From the cell containing the given text, extract its center point as (x, y) coordinate. 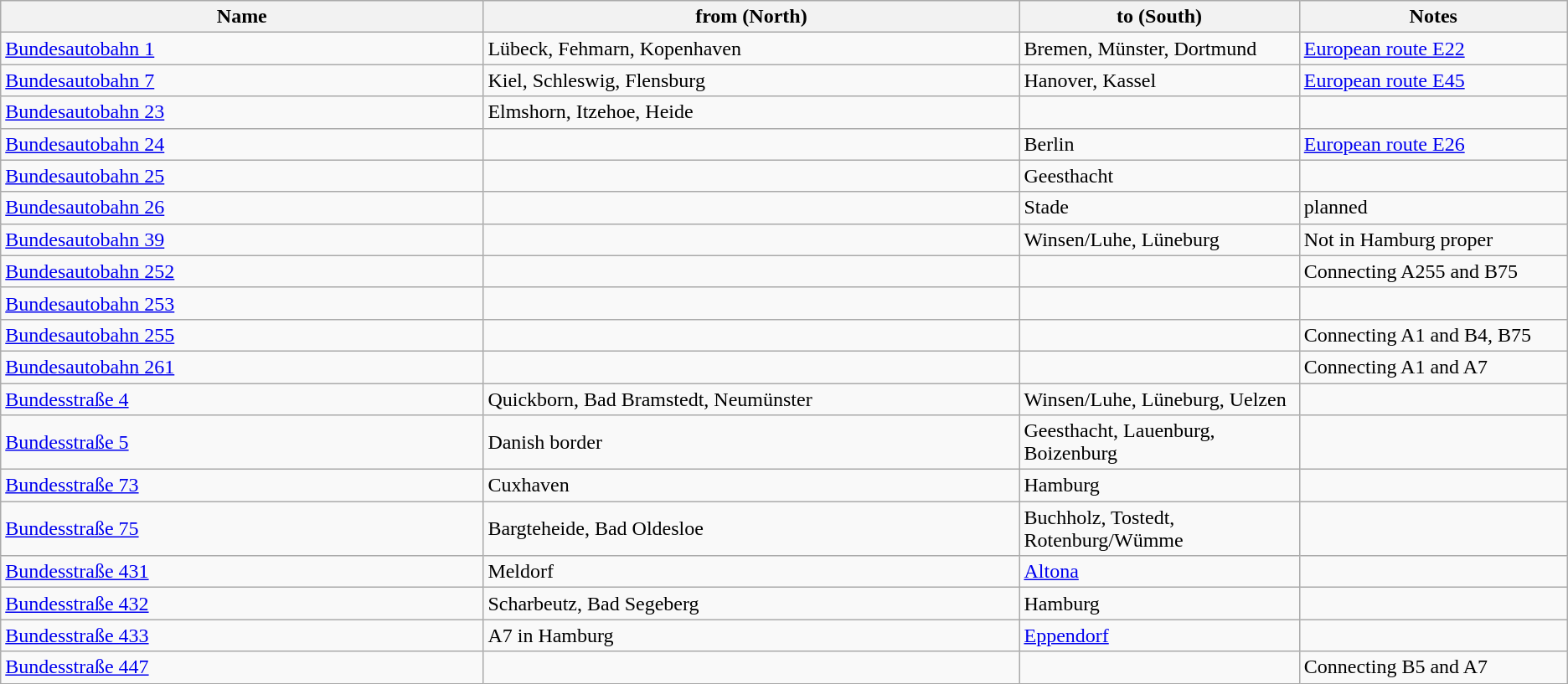
Bundesautobahn 261 (242, 367)
Bundesautobahn 1 (242, 49)
Altona (1159, 572)
Bundesstraße 5 (242, 442)
Name (242, 17)
European route E45 (1433, 80)
Geesthacht (1159, 176)
Connecting A255 and B75 (1433, 271)
Cuxhaven (751, 486)
Connecting B5 and A7 (1433, 667)
Bundesautobahn 253 (242, 303)
Bundesstraße 433 (242, 635)
European route E22 (1433, 49)
Notes (1433, 17)
Bundesstraße 73 (242, 486)
Meldorf (751, 572)
Scharbeutz, Bad Segeberg (751, 604)
Winsen/Luhe, Lüneburg (1159, 239)
Bundesstraße 4 (242, 399)
Bundesautobahn 26 (242, 208)
Bundesautobahn 255 (242, 335)
Not in Hamburg proper (1433, 239)
Geesthacht, Lauenburg, Boizenburg (1159, 442)
Danish border (751, 442)
Bundesautobahn 25 (242, 176)
Winsen/Luhe, Lüneburg, Uelzen (1159, 399)
Elmshorn, Itzehoe, Heide (751, 112)
Kiel, Schleswig, Flensburg (751, 80)
Bundesstraße 432 (242, 604)
Bundesautobahn 7 (242, 80)
Eppendorf (1159, 635)
A7 in Hamburg (751, 635)
Bundesautobahn 252 (242, 271)
Bundesstraße 431 (242, 572)
Lübeck, Fehmarn, Kopenhaven (751, 49)
to (South) (1159, 17)
Bremen, Münster, Dortmund (1159, 49)
Bundesstraße 447 (242, 667)
Bargteheide, Bad Oldesloe (751, 529)
European route E26 (1433, 144)
Berlin (1159, 144)
Hanover, Kassel (1159, 80)
Bundesstraße 75 (242, 529)
Quickborn, Bad Bramstedt, Neumünster (751, 399)
planned (1433, 208)
Bundesautobahn 24 (242, 144)
Connecting A1 and A7 (1433, 367)
Bundesautobahn 23 (242, 112)
Stade (1159, 208)
Bundesautobahn 39 (242, 239)
Buchholz, Tostedt, Rotenburg/Wümme (1159, 529)
from (North) (751, 17)
Connecting A1 and B4, B75 (1433, 335)
